Locate the cell with the specified text and output its [x, y] center coordinate. 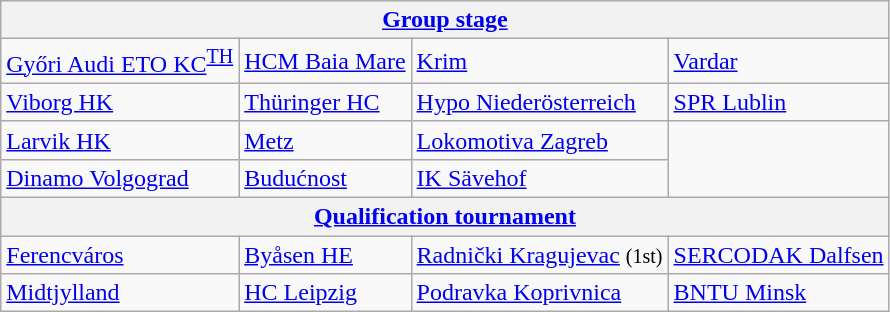
Byåsen HE [325, 255]
Thüringer HC [325, 102]
Vardar [778, 62]
Dinamo Volgograd [120, 178]
BNTU Minsk [778, 293]
Budućnost [325, 178]
Lokomotiva Zagreb [540, 140]
Larvik HK [120, 140]
Metz [325, 140]
IK Sävehof [540, 178]
Podravka Koprivnica [540, 293]
Hypo Niederösterreich [540, 102]
Qualification tournament [445, 217]
Győri Audi ETO KCTH [120, 62]
Krim [540, 62]
Viborg HK [120, 102]
Radnički Kragujevac (1st) [540, 255]
HCM Baia Mare [325, 62]
Midtjylland [120, 293]
Group stage [445, 20]
SERCODAK Dalfsen [778, 255]
Ferencváros [120, 255]
SPR Lublin [778, 102]
HC Leipzig [325, 293]
